Find where the given text appears and provide that cell's center as (x, y) coordinate. 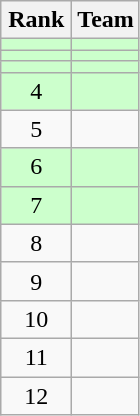
Rank (36, 20)
9 (36, 281)
10 (36, 319)
11 (36, 357)
4 (36, 91)
6 (36, 167)
8 (36, 243)
7 (36, 205)
5 (36, 129)
12 (36, 395)
Team (106, 20)
